Find where the given text appears and provide that cell's center as [X, Y] coordinate. 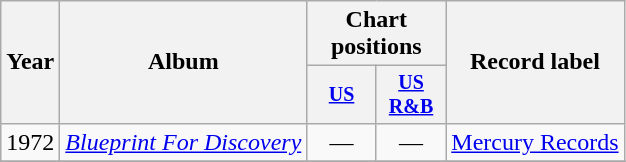
Record label [535, 62]
Album [184, 62]
Chart positions [376, 34]
USR&B [410, 94]
US [342, 94]
Year [30, 62]
Mercury Records [535, 142]
Blueprint For Discovery [184, 142]
1972 [30, 142]
